Detect which cell encompasses the target text, then output its [x, y] center coordinate. 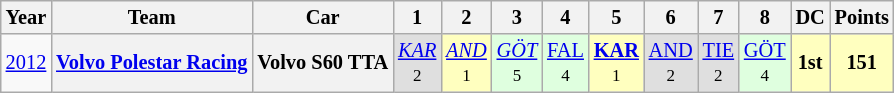
Car [322, 17]
4 [566, 17]
151 [862, 63]
6 [671, 17]
GÖT4 [765, 63]
Volvo S60 TTA [322, 63]
1st [810, 63]
Team [152, 17]
7 [718, 17]
5 [616, 17]
Year [26, 17]
AND1 [466, 63]
KAR2 [417, 63]
1 [417, 17]
TIE2 [718, 63]
Points [862, 17]
2 [466, 17]
DC [810, 17]
Volvo Polestar Racing [152, 63]
8 [765, 17]
2012 [26, 63]
3 [517, 17]
AND2 [671, 63]
KAR1 [616, 63]
GÖT5 [517, 63]
FAL4 [566, 63]
